Identify which cell holds the provided text, then report its [x, y] central coordinate. 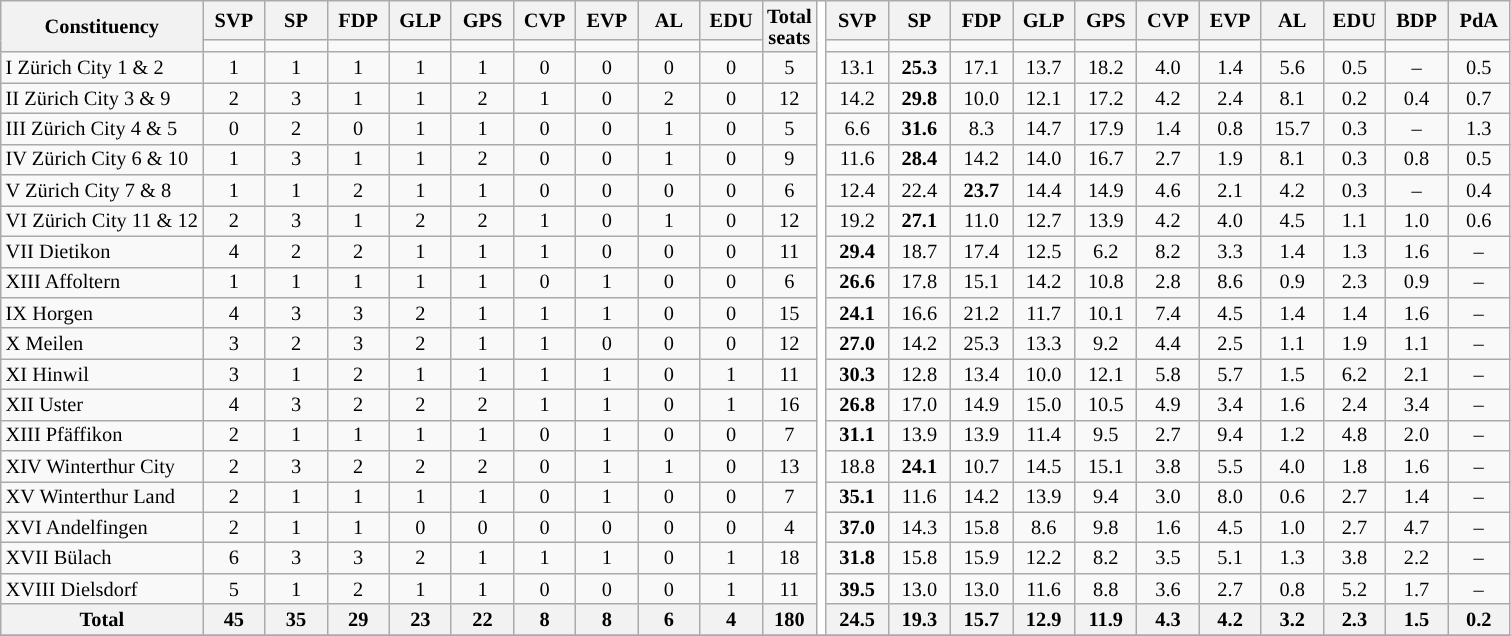
IX Horgen [102, 312]
16 [789, 404]
12.7 [1044, 220]
14.5 [1044, 466]
35.1 [857, 496]
X Meilen [102, 344]
III Zürich City 4 & 5 [102, 128]
21.2 [981, 312]
22 [482, 620]
2.8 [1168, 282]
27.0 [857, 344]
II Zürich City 3 & 9 [102, 98]
7.4 [1168, 312]
13.3 [1044, 344]
12.9 [1044, 620]
12.2 [1044, 558]
5.1 [1230, 558]
14.3 [919, 528]
2.5 [1230, 344]
8.8 [1106, 588]
37.0 [857, 528]
16.6 [919, 312]
29 [358, 620]
10.7 [981, 466]
16.7 [1106, 160]
11.4 [1044, 436]
29.4 [857, 252]
13 [789, 466]
4.7 [1416, 528]
11.0 [981, 220]
3.3 [1230, 252]
13.7 [1044, 68]
5.2 [1354, 588]
11.9 [1106, 620]
23 [420, 620]
31.1 [857, 436]
10.8 [1106, 282]
24.5 [857, 620]
2.2 [1416, 558]
4.9 [1168, 404]
4.4 [1168, 344]
15 [789, 312]
10.1 [1106, 312]
2.0 [1416, 436]
5.8 [1168, 374]
IV Zürich City 6 & 10 [102, 160]
15.0 [1044, 404]
39.5 [857, 588]
180 [789, 620]
11.7 [1044, 312]
5.5 [1230, 466]
Total [102, 620]
Constituency [102, 26]
18.8 [857, 466]
14.4 [1044, 190]
29.8 [919, 98]
4.8 [1354, 436]
28.4 [919, 160]
9.8 [1106, 528]
27.1 [919, 220]
I Zürich City 1 & 2 [102, 68]
31.6 [919, 128]
18.7 [919, 252]
18.2 [1106, 68]
XV Winterthur Land [102, 496]
PdA [1479, 20]
0.7 [1479, 98]
17.0 [919, 404]
18 [789, 558]
10.5 [1106, 404]
XVII Bülach [102, 558]
23.7 [981, 190]
14.7 [1044, 128]
Totalseats [789, 26]
BDP [1416, 20]
VI Zürich City 11 & 12 [102, 220]
12.4 [857, 190]
17.4 [981, 252]
XVI Andelfingen [102, 528]
22.4 [919, 190]
26.8 [857, 404]
19.2 [857, 220]
31.8 [857, 558]
XIII Affoltern [102, 282]
9.5 [1106, 436]
15.9 [981, 558]
12.8 [919, 374]
8.3 [981, 128]
XI Hinwil [102, 374]
4.6 [1168, 190]
17.2 [1106, 98]
3.2 [1292, 620]
XIV Winterthur City [102, 466]
30.3 [857, 374]
9.2 [1106, 344]
3.0 [1168, 496]
17.8 [919, 282]
9 [789, 160]
VII Dietikon [102, 252]
V Zürich City 7 & 8 [102, 190]
5.7 [1230, 374]
XVIII Dielsdorf [102, 588]
13.4 [981, 374]
1.8 [1354, 466]
13.1 [857, 68]
XII Uster [102, 404]
45 [234, 620]
3.6 [1168, 588]
1.2 [1292, 436]
1.7 [1416, 588]
12.5 [1044, 252]
XIII Pfäffikon [102, 436]
8.0 [1230, 496]
3.5 [1168, 558]
6.6 [857, 128]
19.3 [919, 620]
4.3 [1168, 620]
17.9 [1106, 128]
14.0 [1044, 160]
5.6 [1292, 68]
17.1 [981, 68]
35 [296, 620]
26.6 [857, 282]
